Find where the given text appears and provide that cell's center as (X, Y) coordinate. 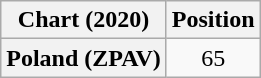
65 (213, 58)
Position (213, 20)
Chart (2020) (84, 20)
Poland (ZPAV) (84, 58)
